Search for the cell housing the specified text and yield its (x, y) center coordinate. 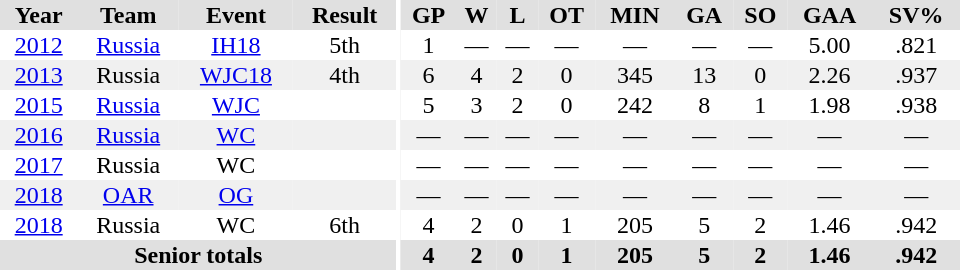
2.26 (830, 75)
Team (128, 15)
345 (634, 75)
4th (345, 75)
Result (345, 15)
OAR (128, 195)
GAA (830, 15)
IH18 (236, 45)
1.98 (830, 105)
SO (760, 15)
WJC (236, 105)
242 (634, 105)
Year (38, 15)
W (476, 15)
.937 (916, 75)
.821 (916, 45)
3 (476, 105)
GP (428, 15)
5th (345, 45)
MIN (634, 15)
Event (236, 15)
6th (345, 225)
2013 (38, 75)
8 (704, 105)
GA (704, 15)
L (518, 15)
2016 (38, 135)
WJC18 (236, 75)
5.00 (830, 45)
SV% (916, 15)
2012 (38, 45)
OT (566, 15)
Senior totals (198, 255)
2015 (38, 105)
.938 (916, 105)
6 (428, 75)
2017 (38, 165)
OG (236, 195)
13 (704, 75)
